Output the [x, y] coordinate of the center of the cell containing the given text.  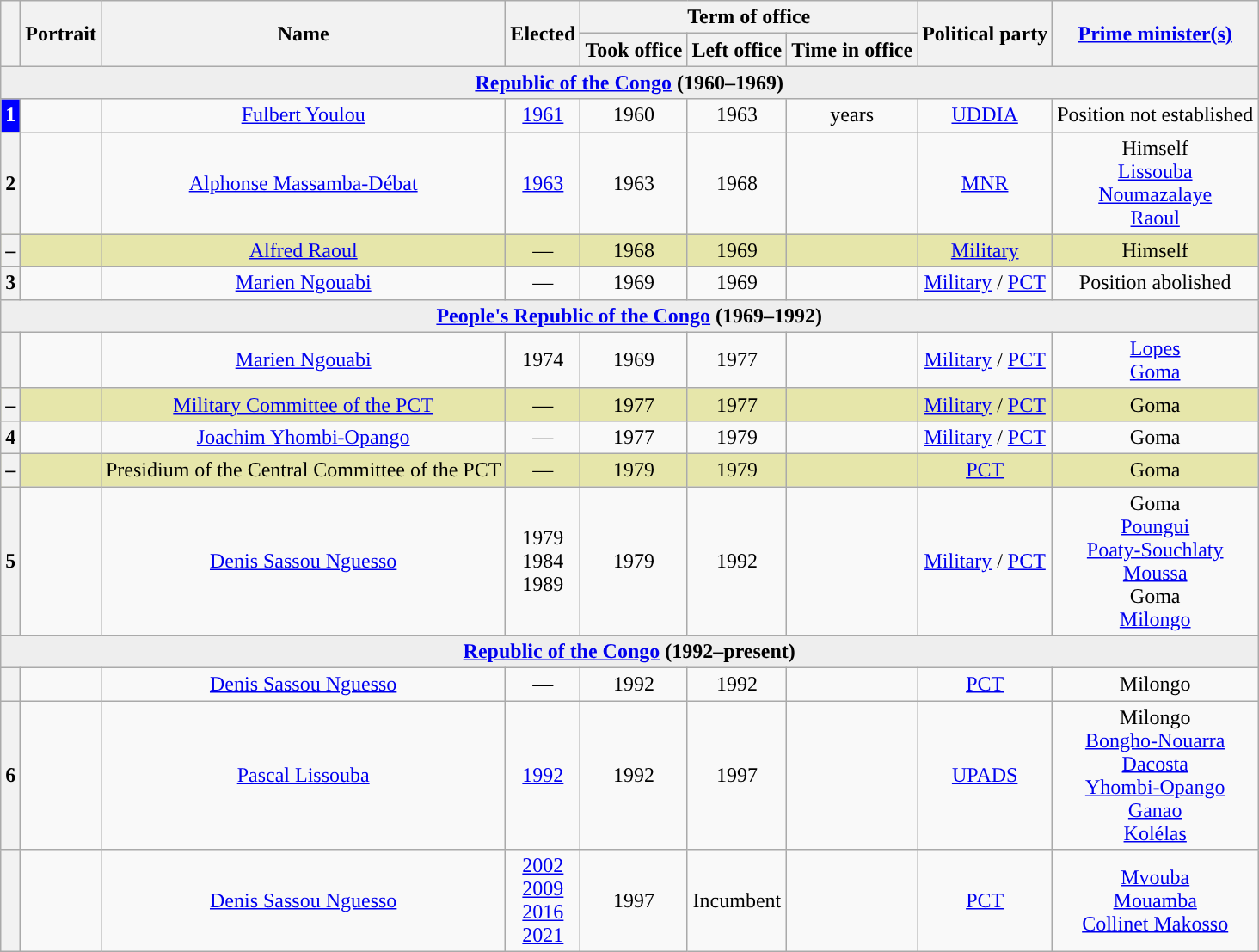
2002200920162021 [544, 901]
Left office [737, 50]
Elected [544, 34]
MNR [986, 182]
LopesGoma [1156, 359]
UDDIA [986, 115]
People's Republic of the Congo (1969–1992) [629, 316]
Pascal Lissouba [303, 776]
Position abolished [1156, 283]
1974 [544, 359]
Prime minister(s) [1156, 34]
Position not established [1156, 115]
Military [986, 250]
HimselfLissoubaNoumazalayeRaoul [1156, 182]
Military Committee of the PCT [303, 404]
Alfred Raoul [303, 250]
Took office [634, 50]
Fulbert Youlou [303, 115]
Time in office [852, 50]
1961 [544, 115]
5 [10, 561]
Portrait [61, 34]
3 [10, 283]
1 [10, 115]
GomaPounguiPoaty-SouchlatyMoussaGomaMilongo [1156, 561]
Joachim Yhombi-Opango [303, 437]
197919841989 [544, 561]
years [852, 115]
Alphonse Massamba-Débat [303, 182]
Presidium of the Central Committee of the PCT [303, 470]
Term of office [749, 17]
Name [303, 34]
1960 [634, 115]
Incumbent [737, 901]
Republic of the Congo (1992–present) [629, 652]
UPADS [986, 776]
4 [10, 437]
MvoubaMouambaCollinet Makosso [1156, 901]
Milongo [1156, 685]
MilongoBongho-NouarraDacostaYhombi-OpangoGanaoKolélas [1156, 776]
6 [10, 776]
Republic of the Congo (1960–1969) [629, 83]
Himself [1156, 250]
2 [10, 182]
Political party [986, 34]
